Capture the cell that displays the provided text and extract its (x, y) central coordinate. 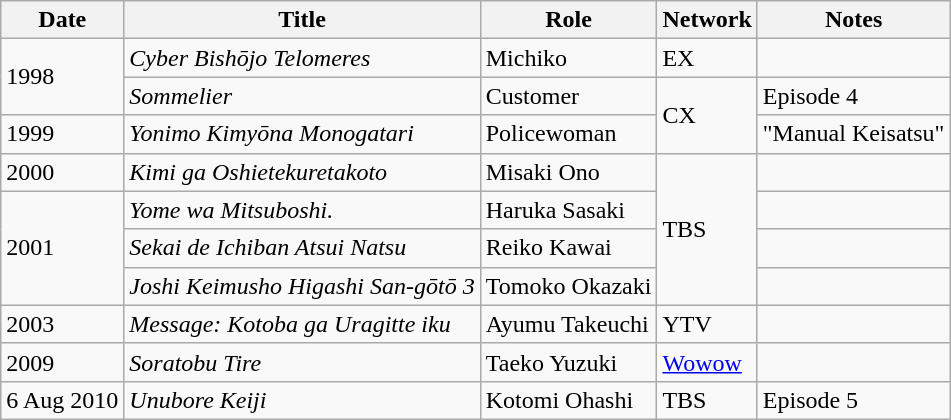
CX (707, 115)
Title (302, 20)
Episode 4 (854, 96)
Message: Kotoba ga Uragitte iku (302, 324)
Haruka Sasaki (568, 210)
Sekai de Ichiban Atsui Natsu (302, 248)
Reiko Kawai (568, 248)
Network (707, 20)
YTV (707, 324)
Customer (568, 96)
Episode 5 (854, 400)
Wowow (707, 362)
Sommelier (302, 96)
2003 (62, 324)
2000 (62, 172)
Policewoman (568, 134)
Yome wa Mitsuboshi. (302, 210)
Soratobu Tire (302, 362)
"Manual Keisatsu" (854, 134)
EX (707, 58)
2009 (62, 362)
Joshi Keimusho Higashi San-gōtō 3 (302, 286)
1998 (62, 77)
Role (568, 20)
Ayumu Takeuchi (568, 324)
Kimi ga Oshietekuretakoto (302, 172)
Unubore Keiji (302, 400)
Cyber Bishōjo Telomeres (302, 58)
Kotomi Ohashi (568, 400)
6 Aug 2010 (62, 400)
Misaki Ono (568, 172)
Yonimo Kimyōna Monogatari (302, 134)
Michiko (568, 58)
Taeko Yuzuki (568, 362)
Notes (854, 20)
2001 (62, 248)
Tomoko Okazaki (568, 286)
Date (62, 20)
1999 (62, 134)
